Provide the [x, y] coordinate of the cell's center where the given text is located.  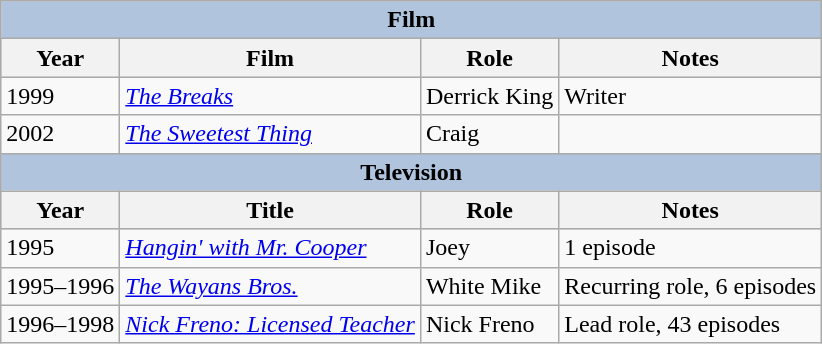
Joey [489, 248]
The Breaks [270, 96]
1995 [60, 248]
The Wayans Bros. [270, 286]
Derrick King [489, 96]
Hangin' with Mr. Cooper [270, 248]
White Mike [489, 286]
2002 [60, 134]
Title [270, 210]
Nick Freno [489, 324]
1 episode [690, 248]
1995–1996 [60, 286]
Nick Freno: Licensed Teacher [270, 324]
Recurring role, 6 episodes [690, 286]
The Sweetest Thing [270, 134]
Writer [690, 96]
Lead role, 43 episodes [690, 324]
Television [412, 172]
Craig [489, 134]
1999 [60, 96]
1996–1998 [60, 324]
